Return (X, Y) of the center of cell containing provided text 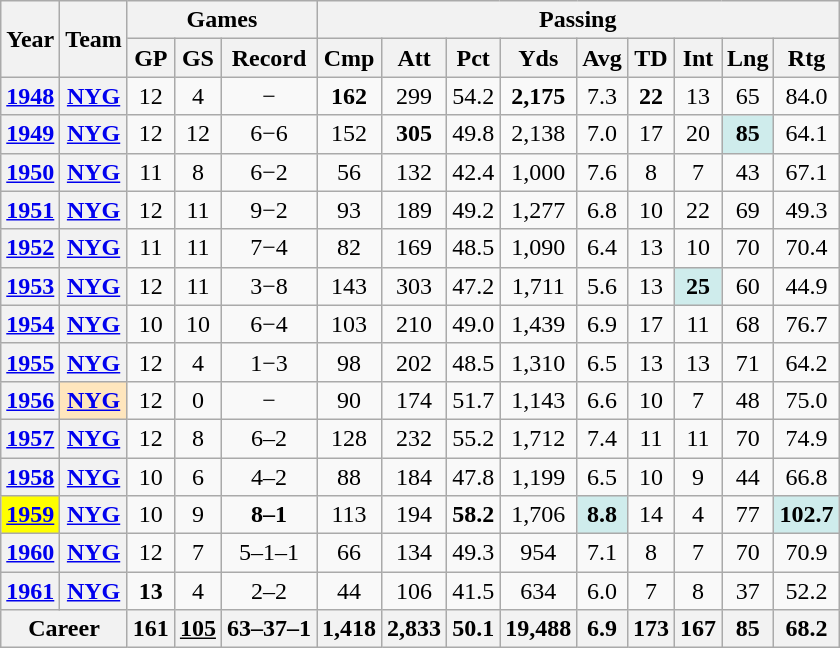
Passing (578, 20)
68.2 (806, 629)
7−4 (268, 248)
9−2 (268, 210)
7.3 (602, 96)
Rtg (806, 58)
1,712 (538, 438)
189 (414, 210)
1955 (30, 362)
7.0 (602, 134)
6.8 (602, 210)
2–2 (268, 591)
1949 (30, 134)
1−3 (268, 362)
103 (350, 324)
64.2 (806, 362)
19,488 (538, 629)
113 (350, 515)
6−2 (268, 172)
1,439 (538, 324)
6 (198, 477)
Pct (474, 58)
68 (748, 324)
1951 (30, 210)
1,711 (538, 286)
1952 (30, 248)
56 (350, 172)
20 (698, 134)
93 (350, 210)
1959 (30, 515)
6.4 (602, 248)
Yds (538, 58)
88 (350, 477)
4–2 (268, 477)
66 (350, 553)
174 (414, 400)
70.9 (806, 553)
44.9 (806, 286)
143 (350, 286)
134 (414, 553)
77 (748, 515)
5–1–1 (268, 553)
Career (64, 629)
305 (414, 134)
1,277 (538, 210)
1957 (30, 438)
1956 (30, 400)
37 (748, 591)
48 (748, 400)
1,000 (538, 172)
GP (150, 58)
TD (650, 58)
105 (198, 629)
7.6 (602, 172)
Avg (602, 58)
Team (94, 39)
1,418 (350, 629)
7.1 (602, 553)
2,833 (414, 629)
1948 (30, 96)
82 (350, 248)
1,090 (538, 248)
41.5 (474, 591)
162 (350, 96)
Games (222, 20)
0 (198, 400)
6–2 (268, 438)
954 (538, 553)
161 (150, 629)
184 (414, 477)
1961 (30, 591)
14 (650, 515)
63–37–1 (268, 629)
194 (414, 515)
6.6 (602, 400)
202 (414, 362)
152 (350, 134)
2,175 (538, 96)
634 (538, 591)
1,199 (538, 477)
GS (198, 58)
47.2 (474, 286)
6−4 (268, 324)
74.9 (806, 438)
1,706 (538, 515)
169 (414, 248)
54.2 (474, 96)
98 (350, 362)
1,143 (538, 400)
Att (414, 58)
42.4 (474, 172)
64.1 (806, 134)
8–1 (268, 515)
128 (350, 438)
60 (748, 286)
49.8 (474, 134)
25 (698, 286)
71 (748, 362)
49.2 (474, 210)
Year (30, 39)
58.2 (474, 515)
303 (414, 286)
7.4 (602, 438)
2,138 (538, 134)
84.0 (806, 96)
173 (650, 629)
5.6 (602, 286)
102.7 (806, 515)
1953 (30, 286)
66.8 (806, 477)
1950 (30, 172)
232 (414, 438)
1954 (30, 324)
76.7 (806, 324)
1958 (30, 477)
6−6 (268, 134)
8.8 (602, 515)
Lng (748, 58)
Record (268, 58)
51.7 (474, 400)
75.0 (806, 400)
Int (698, 58)
167 (698, 629)
49.0 (474, 324)
299 (414, 96)
90 (350, 400)
Cmp (350, 58)
50.1 (474, 629)
52.2 (806, 591)
3−8 (268, 286)
6.0 (602, 591)
55.2 (474, 438)
132 (414, 172)
1960 (30, 553)
47.8 (474, 477)
67.1 (806, 172)
69 (748, 210)
43 (748, 172)
70.4 (806, 248)
65 (748, 96)
210 (414, 324)
1,310 (538, 362)
106 (414, 591)
